Identify which cell holds the provided text, then report its [X, Y] central coordinate. 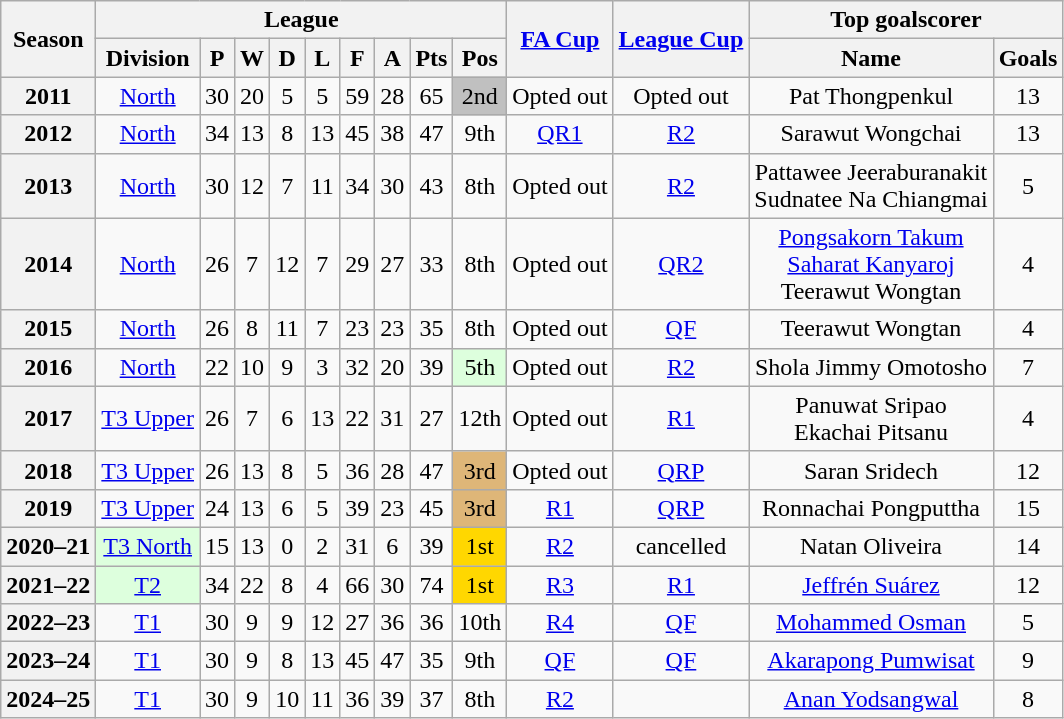
Sarawut Wongchai [871, 134]
Division [148, 58]
33 [432, 264]
FA Cup [560, 39]
37 [432, 699]
2017 [48, 418]
2016 [48, 367]
2020–21 [48, 546]
2011 [48, 96]
Ronnachai Pongputtha [871, 508]
L [322, 58]
QR1 [560, 134]
10th [480, 623]
Jeffrén Suárez [871, 585]
3 [322, 367]
29 [358, 264]
Saran Sridech [871, 470]
R3 [560, 585]
Pattawee JeeraburanakitSudnatee Na Chiangmai [871, 186]
QR2 [681, 264]
F [358, 58]
P [218, 58]
R4 [560, 623]
Pos [480, 58]
2018 [48, 470]
T2 [148, 585]
Top goalscorer [906, 20]
2012 [48, 134]
38 [392, 134]
Goals [1028, 58]
Akarapong Pumwisat [871, 661]
2019 [48, 508]
League Cup [681, 39]
2014 [48, 264]
24 [218, 508]
43 [432, 186]
2021–22 [48, 585]
League [302, 20]
2022–23 [48, 623]
2013 [48, 186]
Anan Yodsangwal [871, 699]
74 [432, 585]
Pat Thongpenkul [871, 96]
65 [432, 96]
W [252, 58]
2024–25 [48, 699]
Season [48, 39]
Panuwat SripaoEkachai Pitsanu [871, 418]
Teerawut Wongtan [871, 329]
Mohammed Osman [871, 623]
Name [871, 58]
Pongsakorn TakumSaharat KanyarojTeerawut Wongtan [871, 264]
T3 North [148, 546]
5th [480, 367]
0 [288, 546]
2023–24 [48, 661]
Shola Jimmy Omotosho [871, 367]
Pts [432, 58]
cancelled [681, 546]
66 [358, 585]
Natan Oliveira [871, 546]
32 [358, 367]
14 [1028, 546]
2015 [48, 329]
2 [322, 546]
59 [358, 96]
A [392, 58]
12th [480, 418]
D [288, 58]
2nd [480, 96]
